Search for the cell housing the specified text and yield its [X, Y] center coordinate. 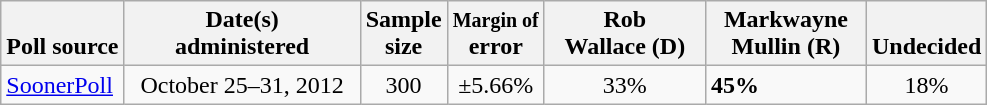
±5.66% [496, 85]
Poll source [62, 34]
MarkwayneMullin (R) [786, 34]
33% [624, 85]
45% [786, 85]
Undecided [926, 34]
October 25–31, 2012 [242, 85]
300 [404, 85]
Margin oferror [496, 34]
Samplesize [404, 34]
RobWallace (D) [624, 34]
18% [926, 85]
SoonerPoll [62, 85]
Date(s)administered [242, 34]
